Extract the (x, y) coordinate from the center of the cell holding the provided text.  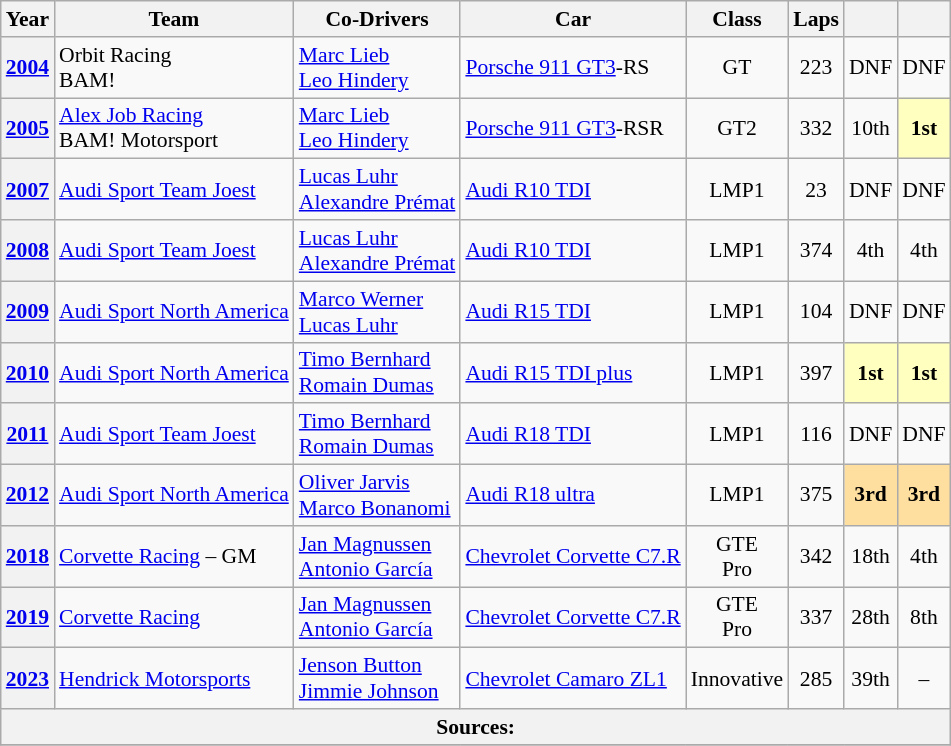
Audi R15 TDI plus (572, 372)
28th (870, 618)
2009 (28, 312)
2012 (28, 496)
Year (28, 19)
18th (870, 556)
Oliver Jarvis Marco Bonanomi (378, 496)
Audi R15 TDI (572, 312)
2004 (28, 68)
Laps (816, 19)
Audi R18 TDI (572, 434)
Marco Werner Lucas Luhr (378, 312)
2010 (28, 372)
374 (816, 250)
Co-Drivers (378, 19)
Corvette Racing (174, 618)
2007 (28, 190)
10th (870, 128)
2005 (28, 128)
Hendrick Motorsports (174, 678)
104 (816, 312)
Class (737, 19)
397 (816, 372)
285 (816, 678)
223 (816, 68)
116 (816, 434)
– (924, 678)
375 (816, 496)
23 (816, 190)
342 (816, 556)
GT (737, 68)
2019 (28, 618)
2023 (28, 678)
Chevrolet Camaro ZL1 (572, 678)
Audi R18 ultra (572, 496)
Team (174, 19)
Orbit Racing BAM! (174, 68)
GT2 (737, 128)
Porsche 911 GT3-RSR (572, 128)
2018 (28, 556)
Jenson Button Jimmie Johnson (378, 678)
Corvette Racing – GM (174, 556)
Car (572, 19)
8th (924, 618)
337 (816, 618)
39th (870, 678)
Alex Job Racing BAM! Motorsport (174, 128)
Sources: (476, 727)
Porsche 911 GT3-RS (572, 68)
332 (816, 128)
Innovative (737, 678)
2011 (28, 434)
2008 (28, 250)
